Scan for the cell matching the given text and deliver its (x, y) coordinate at center. 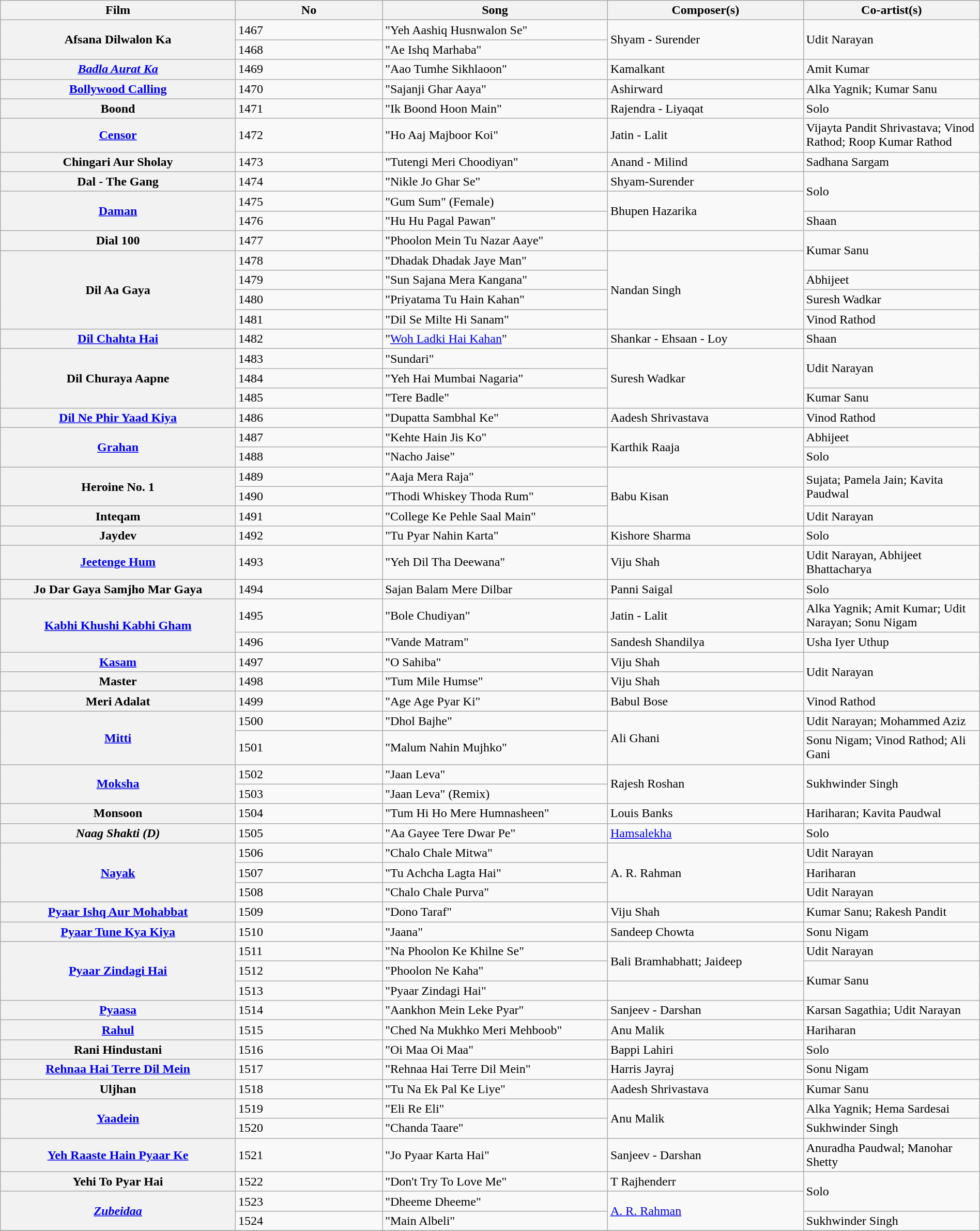
"Dheeme Dheeme" (495, 1201)
1504 (309, 813)
Dil Ne Phir Yaad Kiya (118, 418)
"Dhol Bajhe" (495, 721)
Sadhana Sargam (891, 162)
Sajan Balam Mere Dilbar (495, 589)
1512 (309, 971)
"Aa Gayee Tere Dwar Pe" (495, 833)
"Tu Na Ek Pal Ke Liye" (495, 1089)
Sonu Nigam; Vinod Rathod; Ali Gani (891, 747)
1484 (309, 378)
Ashirward (705, 89)
"Dono Taraf" (495, 912)
1473 (309, 162)
1507 (309, 872)
"Priyatama Tu Hain Kahan" (495, 300)
"Tum Mile Humse" (495, 682)
"Dhadak Dhadak Jaye Man" (495, 260)
Babu Kisan (705, 496)
1515 (309, 1030)
1469 (309, 69)
Bappi Lahiri (705, 1050)
1524 (309, 1221)
1496 (309, 642)
"Tu Achcha Lagta Hai" (495, 872)
Monsoon (118, 813)
Badla Aurat Ka (118, 69)
1470 (309, 89)
"Eli Re Eli" (495, 1109)
Alka Yagnik; Amit Kumar; Udit Narayan; Sonu Nigam (891, 616)
Kishore Sharma (705, 535)
"Dil Se Milte Hi Sanam" (495, 319)
Udit Narayan; Mohammed Aziz (891, 721)
"Age Age Pyar Ki" (495, 701)
"Main Albeli" (495, 1221)
"Sundari" (495, 359)
Panni Saigal (705, 589)
Moksha (118, 784)
"Jaan Leva" (Remix) (495, 794)
Dial 100 (118, 240)
Shyam-Surender (705, 181)
Boond (118, 109)
1506 (309, 853)
1497 (309, 662)
1510 (309, 932)
Kasam (118, 662)
Nandan Singh (705, 289)
1519 (309, 1109)
"Tutengi Meri Choodiyan" (495, 162)
Grahan (118, 447)
Anand - Milind (705, 162)
Anuradha Paudwal; Manohar Shetty (891, 1155)
Film (118, 10)
1488 (309, 457)
"Ae Ishq Marhaba" (495, 50)
1467 (309, 30)
1477 (309, 240)
Song (495, 10)
Yeh Raaste Hain Pyaar Ke (118, 1155)
1502 (309, 774)
"Chalo Chale Purva" (495, 892)
Pyaasa (118, 1010)
1487 (309, 437)
1468 (309, 50)
Afsana Dilwalon Ka (118, 40)
1490 (309, 496)
Dal - The Gang (118, 181)
Dil Chahta Hai (118, 339)
Udit Narayan, Abhijeet Bhattacharya (891, 562)
Rehnaa Hai Terre Dil Mein (118, 1069)
"Malum Nahin Mujhko" (495, 747)
Ali Ghani (705, 738)
"O Sahiba" (495, 662)
"Tu Pyar Nahin Karta" (495, 535)
1494 (309, 589)
Chingari Aur Sholay (118, 162)
Rajendra - Liyaqat (705, 109)
"Aaja Mera Raja" (495, 476)
"Bole Chudiyan" (495, 616)
1522 (309, 1181)
Rani Hindustani (118, 1050)
Meri Adalat (118, 701)
"Sun Sajana Mera Kangana" (495, 280)
"Jo Pyaar Karta Hai" (495, 1155)
1511 (309, 951)
1498 (309, 682)
Usha Iyer Uthup (891, 642)
1474 (309, 181)
"Tum Hi Ho Mere Humnasheen" (495, 813)
Co-artist(s) (891, 10)
Pyaar Tune Kya Kiya (118, 932)
"Jaan Leva" (495, 774)
"Yeh Dil Tha Deewana" (495, 562)
"Woh Ladki Hai Kahan" (495, 339)
"Thodi Whiskey Thoda Rum" (495, 496)
Mitti (118, 738)
1482 (309, 339)
Babul Bose (705, 701)
Jaydev (118, 535)
"Aao Tumhe Sikhlaoon" (495, 69)
1521 (309, 1155)
1523 (309, 1201)
Composer(s) (705, 10)
"Gum Sum" (Female) (495, 201)
1485 (309, 398)
Rahul (118, 1030)
1499 (309, 701)
"Chalo Chale Mitwa" (495, 853)
"Don't Try To Love Me" (495, 1181)
1472 (309, 135)
Jeetenge Hum (118, 562)
Karthik Raaja (705, 447)
Bali Bramhabhatt; Jaideep (705, 961)
Hariharan; Kavita Paudwal (891, 813)
Kumar Sanu; Rakesh Pandit (891, 912)
"Vande Matram" (495, 642)
1509 (309, 912)
1517 (309, 1069)
1505 (309, 833)
1503 (309, 794)
Louis Banks (705, 813)
1475 (309, 201)
"Phoolon Mein Tu Nazar Aaye" (495, 240)
"Ik Boond Hoon Main" (495, 109)
1478 (309, 260)
1513 (309, 991)
"Yeh Hai Mumbai Nagaria" (495, 378)
Dil Aa Gaya (118, 289)
Bhupen Hazarika (705, 211)
"Tere Badle" (495, 398)
Amit Kumar (891, 69)
1471 (309, 109)
1480 (309, 300)
"Sajanji Ghar Aaya" (495, 89)
"Oi Maa Oi Maa" (495, 1050)
Karsan Sagathia; Udit Narayan (891, 1010)
Yaadein (118, 1118)
"Na Phoolon Ke Khilne Se" (495, 951)
1479 (309, 280)
Bollywood Calling (118, 89)
1492 (309, 535)
"Chanda Taare" (495, 1128)
"Yeh Aashiq Husnwalon Se" (495, 30)
"Aankhon Mein Leke Pyar" (495, 1010)
"Ho Aaj Majboor Koi" (495, 135)
Jo Dar Gaya Samjho Mar Gaya (118, 589)
"Pyaar Zindagi Hai" (495, 991)
Censor (118, 135)
Rajesh Roshan (705, 784)
"College Ke Pehle Saal Main" (495, 516)
Daman (118, 211)
Shankar - Ehsaan - Loy (705, 339)
Pyaar Zindagi Hai (118, 971)
"Rehnaa Hai Terre Dil Mein" (495, 1069)
Yehi To Pyar Hai (118, 1181)
"Kehte Hain Jis Ko" (495, 437)
No (309, 10)
Zubeidaa (118, 1211)
Vijayta Pandit Shrivastava; Vinod Rathod; Roop Kumar Rathod (891, 135)
1491 (309, 516)
Alka Yagnik; Kumar Sanu (891, 89)
Hamsalekha (705, 833)
Uljhan (118, 1089)
Sandesh Shandilya (705, 642)
T Rajhenderr (705, 1181)
Heroine No. 1 (118, 486)
1501 (309, 747)
1476 (309, 221)
Dil Churaya Aapne (118, 378)
Sujata; Pamela Jain; Kavita Paudwal (891, 486)
Naag Shakti (D) (118, 833)
Inteqam (118, 516)
1514 (309, 1010)
1481 (309, 319)
Master (118, 682)
1516 (309, 1050)
Harris Jayraj (705, 1069)
1508 (309, 892)
"Dupatta Sambhal Ke" (495, 418)
1495 (309, 616)
Kamalkant (705, 69)
"Hu Hu Pagal Pawan" (495, 221)
"Ched Na Mukhko Meri Mehboob" (495, 1030)
Nayak (118, 872)
1518 (309, 1089)
Shyam - Surender (705, 40)
1489 (309, 476)
Pyaar Ishq Aur Mohabbat (118, 912)
1520 (309, 1128)
Alka Yagnik; Hema Sardesai (891, 1109)
"Nacho Jaise" (495, 457)
"Phoolon Ne Kaha" (495, 971)
1486 (309, 418)
Kabhi Khushi Kabhi Gham (118, 625)
1493 (309, 562)
"Nikle Jo Ghar Se" (495, 181)
Sandeep Chowta (705, 932)
"Jaana" (495, 932)
1500 (309, 721)
1483 (309, 359)
